Pinpoint the cell where the given text exists, returning its [X, Y] midpoint coordinate. 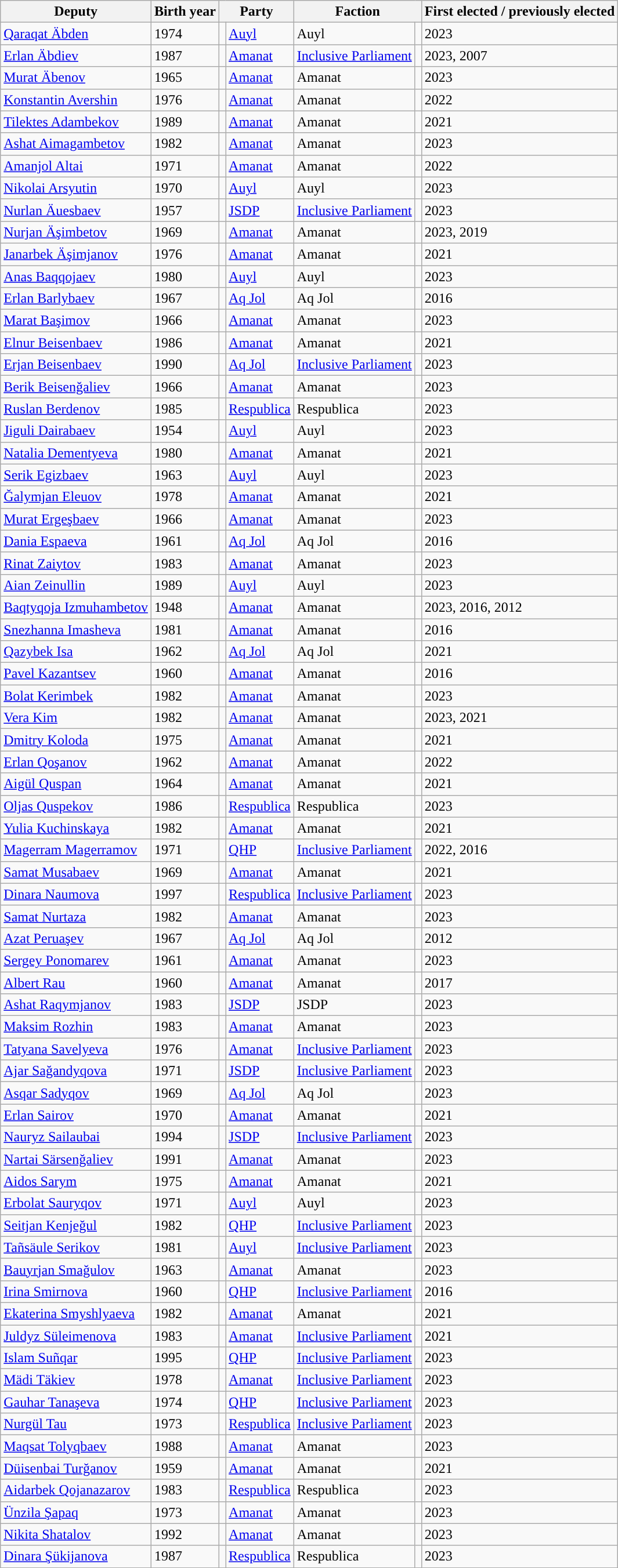
Vera Kim [76, 718]
Dinara Naumova [76, 894]
Janarbek Äşimjanov [76, 254]
2023, 2007 [520, 56]
Amanjol Altai [76, 166]
Maksim Rozhin [76, 1027]
1997 [185, 894]
Erlan Äbdiev [76, 56]
Aidarbek Qojanazarov [76, 1490]
Erlan Qoşanov [76, 762]
1991 [185, 1159]
Juldyz Süleimenova [76, 1335]
Maqsat Tolyqbaev [76, 1446]
Snezhanna Imasheva [76, 629]
Albert Rau [76, 983]
Marat Başimov [76, 321]
Ekaterina Smyshlyaeva [76, 1313]
1964 [185, 784]
Nurgül Tau [76, 1424]
Magerram Magerramov [76, 850]
Samat Musabaev [76, 872]
2012 [520, 938]
Tañsäule Serikov [76, 1247]
Party [256, 12]
Natalia Dementyeva [76, 453]
Tatyana Savelyeva [76, 1049]
Dania Espaeva [76, 541]
Dmitry Koloda [76, 740]
Ruslan Berdenov [76, 409]
Mädi Täkiev [76, 1380]
1995 [185, 1358]
1954 [185, 431]
1985 [185, 409]
Murat Äbenov [76, 78]
Nartai Särsenğaliev [76, 1159]
Erlan Sairov [76, 1115]
Samat Nurtaza [76, 916]
2022, 2016 [520, 850]
Nurjan Äşimbetov [76, 232]
Seitjan Kenjeğul [76, 1225]
Aigül Quspan [76, 784]
Erlan Barlybaev [76, 299]
Bolat Kerimbek [76, 696]
1948 [185, 607]
Ashat Raqymjanov [76, 1005]
1992 [185, 1534]
Qazybek Isa [76, 652]
2023, 2019 [520, 232]
Birth year [185, 12]
1959 [185, 1468]
Ashat Aimagambetov [76, 144]
2023, 2021 [520, 718]
1988 [185, 1446]
Düisenbai Turğanov [76, 1468]
1994 [185, 1137]
Sergey Ponomarev [76, 960]
Islam Suñqar [76, 1358]
Nauryz Sailaubai [76, 1137]
Anas Baqqojaev [76, 277]
Jiguli Dairabaev [76, 431]
Murat Ergeşbaev [76, 519]
Erbolat Sauryqov [76, 1203]
Ğalymjan Eleuov [76, 497]
Yulia Kuchinskaya [76, 828]
Ajar Sağandyqova [76, 1071]
2017 [520, 983]
Dinara Şükijanova [76, 1556]
Pavel Kazantsev [76, 674]
Aidos Sarym [76, 1181]
Nikolai Arsyutin [76, 188]
1957 [185, 210]
First elected / previously elected [520, 12]
Oljas Quspekov [76, 806]
1965 [185, 78]
Serik Egizbaev [76, 475]
Azat Peruaşev [76, 938]
Rinat Zaiytov [76, 563]
Nikita Shatalov [76, 1534]
Erjan Beisenbaev [76, 365]
1990 [185, 365]
Tilektes Adambekov [76, 122]
Bauyrjan Smağulov [76, 1269]
2023, 2016, 2012 [520, 607]
Faction [357, 12]
Gauhar Tanaşeva [76, 1402]
Ünzila Şapaq [76, 1512]
Irina Smirnova [76, 1291]
Asqar Sadyqov [76, 1093]
Aian Zeinullin [76, 585]
Konstantin Avershin [76, 100]
Berik Beisenğaliev [76, 387]
Nurlan Äuesbaev [76, 210]
Qaraqat Äbden [76, 34]
Baqtyqoja Izmuhambetov [76, 607]
Deputy [76, 12]
Elnur Beisenbaev [76, 343]
